Search for the cell housing the specified text and yield its [X, Y] center coordinate. 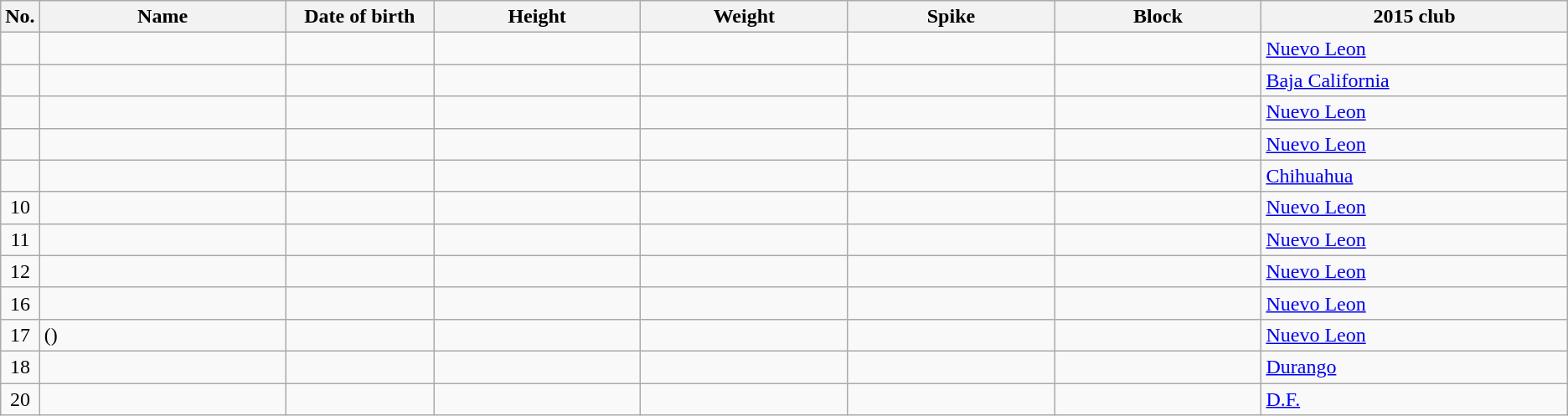
20 [20, 399]
Spike [952, 17]
17 [20, 335]
No. [20, 17]
Date of birth [359, 17]
2015 club [1414, 17]
D.F. [1414, 399]
Block [1158, 17]
Name [162, 17]
Weight [744, 17]
12 [20, 271]
Durango [1414, 367]
Height [538, 17]
16 [20, 303]
Baja California [1414, 80]
11 [20, 239]
10 [20, 208]
18 [20, 367]
Chihuahua [1414, 176]
() [162, 335]
